Find where the given text appears and provide that cell's center as [x, y] coordinate. 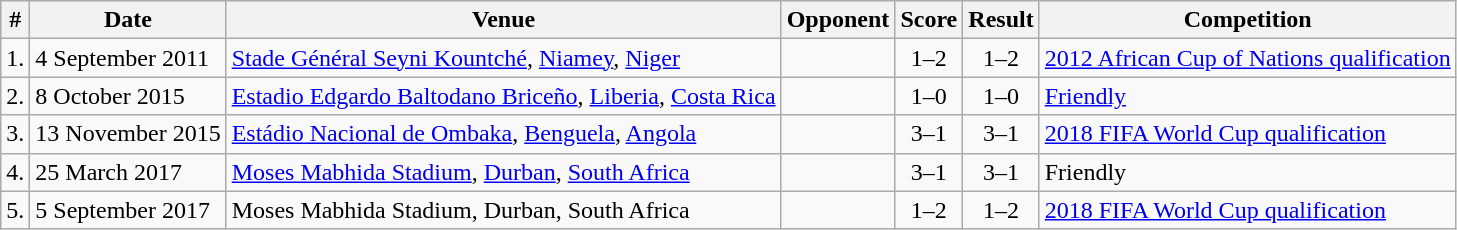
5 September 2017 [128, 210]
Estadio Edgardo Baltodano Briceño, Liberia, Costa Rica [504, 96]
2012 African Cup of Nations qualification [1248, 58]
5. [16, 210]
Result [1001, 20]
2. [16, 96]
Venue [504, 20]
8 October 2015 [128, 96]
1. [16, 58]
3. [16, 134]
13 November 2015 [128, 134]
25 March 2017 [128, 172]
Competition [1248, 20]
# [16, 20]
4 September 2011 [128, 58]
Stade Général Seyni Kountché, Niamey, Niger [504, 58]
Estádio Nacional de Ombaka, Benguela, Angola [504, 134]
Score [929, 20]
Opponent [838, 20]
4. [16, 172]
Date [128, 20]
